Scan for the cell matching the given text and deliver its [X, Y] coordinate at center. 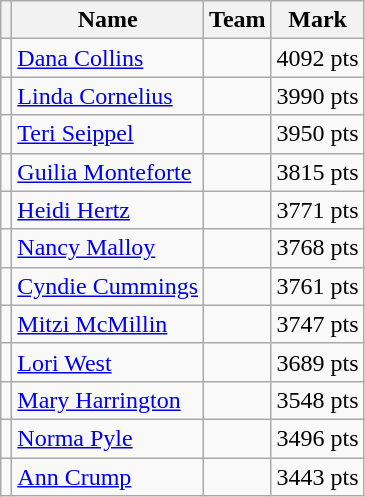
Mary Harrington [108, 400]
4092 pts [318, 58]
3815 pts [318, 172]
Lori West [108, 362]
3443 pts [318, 477]
3768 pts [318, 248]
Mark [318, 20]
3761 pts [318, 286]
Nancy Malloy [108, 248]
3689 pts [318, 362]
3950 pts [318, 134]
Heidi Hertz [108, 210]
Ann Crump [108, 477]
3990 pts [318, 96]
Guilia Monteforte [108, 172]
Dana Collins [108, 58]
3771 pts [318, 210]
Linda Cornelius [108, 96]
Cyndie Cummings [108, 286]
3747 pts [318, 324]
3496 pts [318, 438]
Team [238, 20]
Name [108, 20]
Teri Seippel [108, 134]
Mitzi McMillin [108, 324]
Norma Pyle [108, 438]
3548 pts [318, 400]
